Determine the [X, Y] coordinate at the center of the cell enclosing the given text.  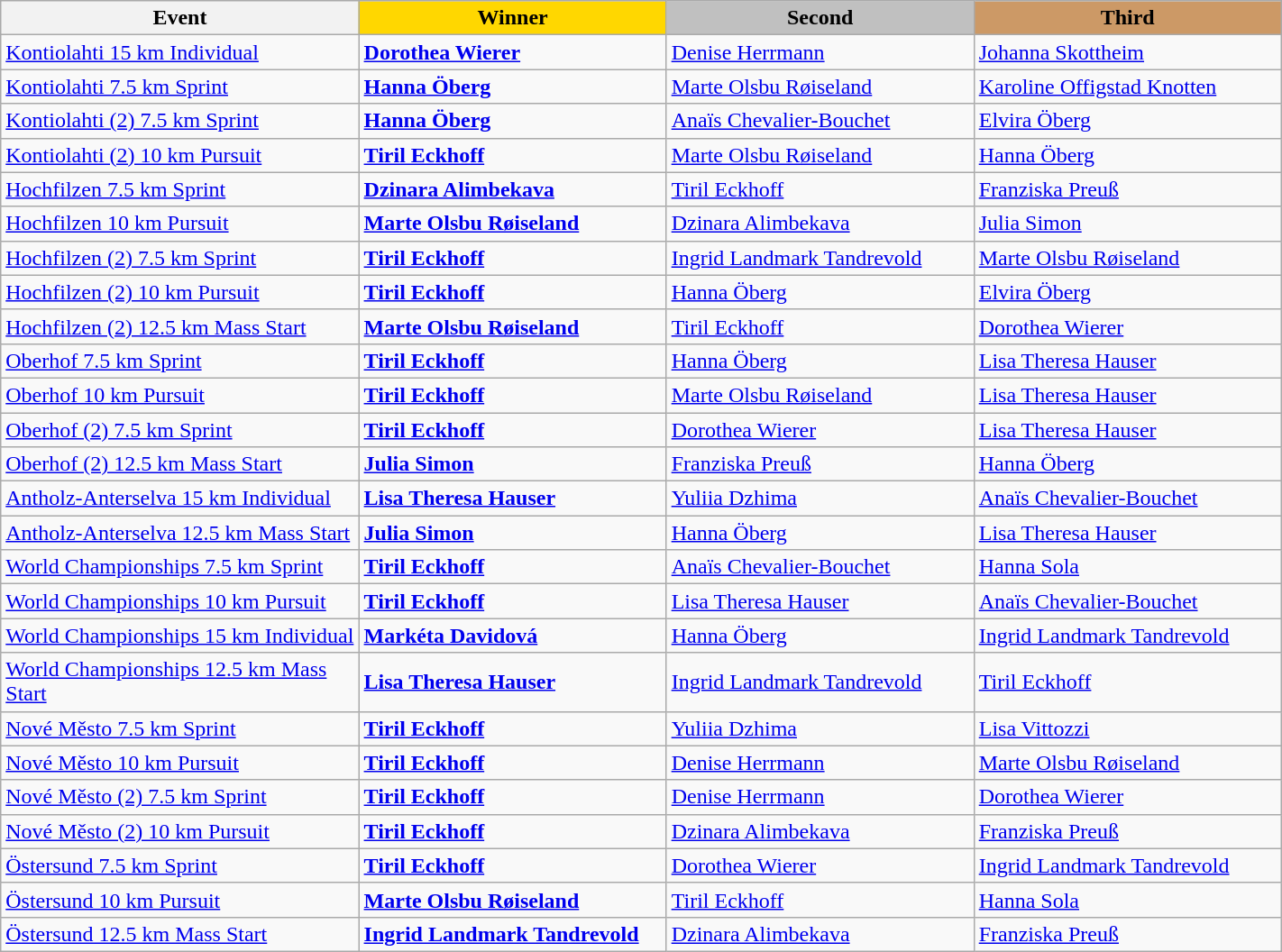
Oberhof 7.5 km Sprint [180, 361]
Third [1127, 18]
World Championships 12.5 km Mass Start [180, 682]
Kontiolahti (2) 7.5 km Sprint [180, 121]
Markéta Davidová [512, 636]
Hochfilzen 7.5 km Sprint [180, 189]
Karoline Offigstad Knotten [1127, 87]
Hochfilzen (2) 7.5 km Sprint [180, 258]
Winner [512, 18]
Antholz-Anterselva 15 km Individual [180, 499]
World Championships 7.5 km Sprint [180, 567]
Östersund 10 km Pursuit [180, 900]
Johanna Skottheim [1127, 52]
Lisa Vittozzi [1127, 728]
World Championships 15 km Individual [180, 636]
Hochfilzen (2) 10 km Pursuit [180, 292]
Nové Město 10 km Pursuit [180, 763]
Nové Město (2) 7.5 km Sprint [180, 797]
Antholz-Anterselva 12.5 km Mass Start [180, 533]
Nové Město (2) 10 km Pursuit [180, 831]
Kontiolahti 15 km Individual [180, 52]
Oberhof 10 km Pursuit [180, 395]
Kontiolahti 7.5 km Sprint [180, 87]
Östersund 12.5 km Mass Start [180, 934]
Hochfilzen 10 km Pursuit [180, 224]
Second [820, 18]
Nové Město 7.5 km Sprint [180, 728]
World Championships 10 km Pursuit [180, 601]
Event [180, 18]
Oberhof (2) 12.5 km Mass Start [180, 464]
Oberhof (2) 7.5 km Sprint [180, 430]
Östersund 7.5 km Sprint [180, 865]
Hochfilzen (2) 12.5 km Mass Start [180, 326]
Kontiolahti (2) 10 km Pursuit [180, 155]
